From the cell containing the given text, extract its center point as [x, y] coordinate. 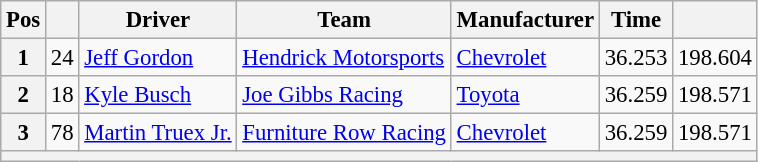
Joe Gibbs Racing [344, 95]
24 [62, 58]
Toyota [525, 95]
2 [24, 95]
Manufacturer [525, 20]
Furniture Row Racing [344, 133]
Team [344, 20]
198.604 [716, 58]
78 [62, 133]
Time [636, 20]
1 [24, 58]
3 [24, 133]
Kyle Busch [158, 95]
18 [62, 95]
36.253 [636, 58]
Driver [158, 20]
Pos [24, 20]
Jeff Gordon [158, 58]
Martin Truex Jr. [158, 133]
Hendrick Motorsports [344, 58]
